Return (x, y) of the center of cell containing provided text 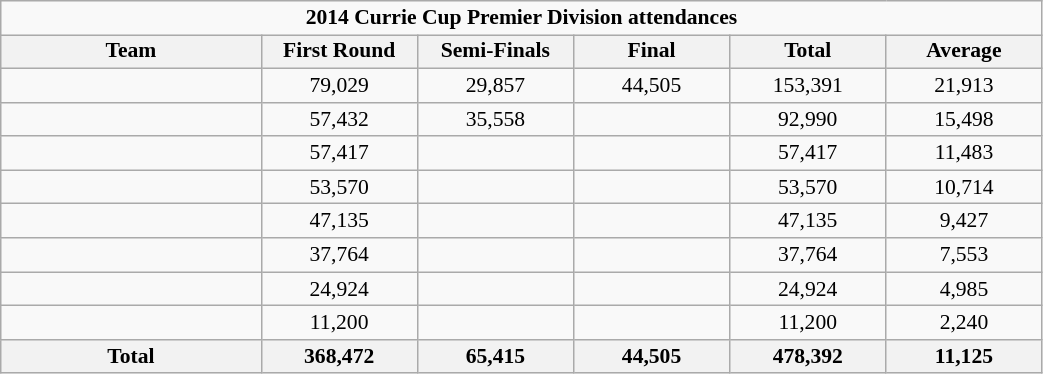
57,432 (339, 120)
21,913 (964, 86)
4,985 (964, 289)
92,990 (808, 120)
2,240 (964, 323)
368,472 (339, 357)
65,415 (495, 357)
35,558 (495, 120)
15,498 (964, 120)
First Round (339, 52)
11,483 (964, 154)
Final (651, 52)
29,857 (495, 86)
11,125 (964, 357)
10,714 (964, 187)
9,427 (964, 221)
478,392 (808, 357)
Semi-Finals (495, 52)
Team (131, 52)
2014 Currie Cup Premier Division attendances (522, 18)
79,029 (339, 86)
7,553 (964, 255)
Average (964, 52)
153,391 (808, 86)
